Identify which cell holds the provided text, then report its [X, Y] central coordinate. 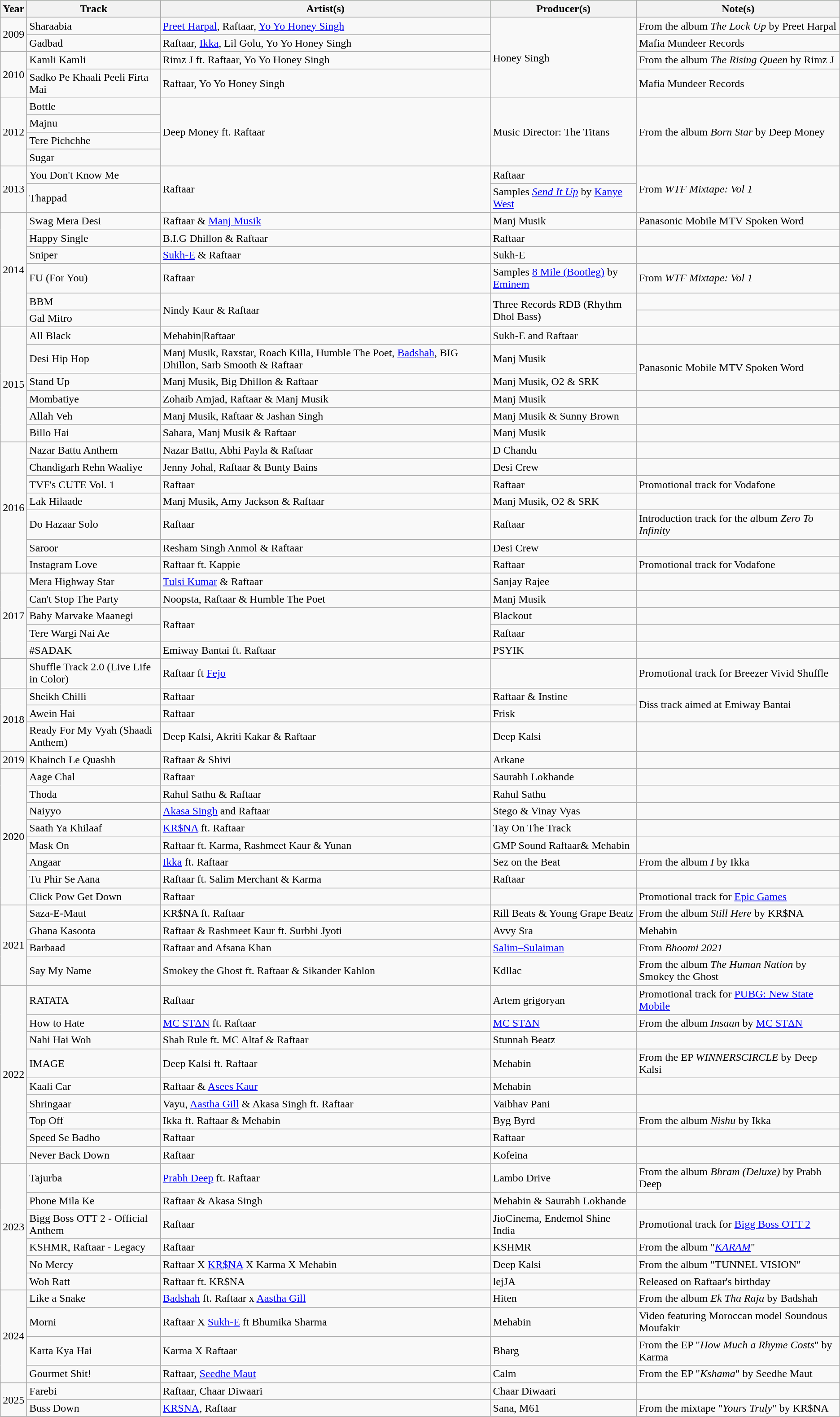
Gadbad [93, 43]
Rahul Sathu [564, 794]
From the album "KARAM" [738, 1247]
Kdllac [564, 971]
Raftaar and Afsana Khan [325, 948]
Badshah ft. Raftaar x Aastha Gill [325, 1299]
Like a Snake [93, 1299]
Vayu, Aastha Gill & Akasa Singh ft. Raftaar [325, 1103]
Shah Rule ft. MC Altaf & Raftaar [325, 1040]
Chandigarh Rehn Waaliye [93, 467]
Tu Phir Se Aana [93, 879]
Nazar Battu Anthem [93, 450]
Karta Kya Hai [93, 1351]
Rimz J ft. Raftaar, Yo Yo Honey Singh [325, 60]
Note(s) [738, 9]
Speed Se Badho [93, 1137]
Prabh Deep ft. Raftaar [325, 1178]
Mask On [93, 845]
Can't Stop The Party [93, 599]
Hiten [564, 1299]
Kofeina [564, 1155]
Barbaad [93, 948]
Tajurba [93, 1178]
Billo Hai [93, 433]
2018 [13, 720]
How to Hate [93, 1023]
Samples 8 Mile (Bootleg) by Eminem [564, 278]
Bigg Boss OTT 2 - Official Anthem [93, 1224]
2017 [13, 616]
Desi Hip Hop [93, 359]
Arkane [564, 760]
No Mercy [93, 1264]
Saroor [93, 548]
Promotional track for Breezer Vivid Shuffle [738, 673]
Awein Hai [93, 713]
From the album Bhram (Deluxe) by Prabh Deep [738, 1178]
Introduction track for the album Zero To Infinity [738, 524]
Raftaar & Akasa Singh [325, 1201]
Noopsta, Raftaar & Humble The Poet [325, 599]
GMP Sound Raftaar& Mehabin [564, 845]
From the album The Lock Up by Preet Harpal [738, 26]
Stand Up [93, 382]
Manj Musik & Sunny Brown [564, 416]
Raftaar ft. KR$NA [325, 1281]
Saath Ya Khilaaf [93, 828]
Rill Beats & Young Grape Beatz [564, 914]
#SADAK [93, 650]
Shuffle Track 2.0 (Live Life in Color) [93, 673]
From the album I by Ikka [738, 862]
From the EP "Kshama" by Seedhe Maut [738, 1374]
From the album "TUNNEL VISION" [738, 1264]
MC STΔN ft. Raftaar [325, 1023]
Byg Byrd [564, 1120]
Vaibhav Pani [564, 1103]
Kaali Car [93, 1086]
2015 [13, 384]
From the album Born Star by Deep Money [738, 132]
Bottle [93, 106]
Raftaar, Chaar Diwaari [325, 1391]
Nahi Hai Woh [93, 1040]
Emiway Bantai ft. Raftaar [325, 650]
Manj Musik, Big Dhillon & Raftaar [325, 382]
Raftaar & Shivi [325, 760]
Raftaar ft. Karma, Rashmeet Kaur & Yunan [325, 845]
Year [13, 9]
Released on Raftaar's birthday [738, 1281]
Diss track aimed at Emiway Bantai [738, 705]
Avvy Sra [564, 931]
RATATA [93, 1000]
Video featuring Moroccan model Soundous Moufakir [738, 1322]
Akasa Singh and Raftaar [325, 811]
Stunnah Beatz [564, 1040]
Artist(s) [325, 9]
Woh Ratt [93, 1281]
Instagram Love [93, 565]
Angaar [93, 862]
Producer(s) [564, 9]
Majnu [93, 123]
Tulsi Kumar & Raftaar [325, 582]
Manj Musik, Raftaar & Jashan Singh [325, 416]
Click Pow Get Down [93, 897]
2023 [13, 1227]
Preet Harpal, Raftaar, Yo Yo Honey Singh [325, 26]
Buss Down [93, 1408]
2022 [13, 1074]
Thappad [93, 197]
Khainch Le Quashh [93, 760]
Naiyyo [93, 811]
Sniper [93, 255]
Sukh-E and Raftaar [564, 336]
Sugar [93, 157]
FU (For You) [93, 278]
2013 [13, 189]
From the album Still Here by KR$NA [738, 914]
Promotional track for Epic Games [738, 897]
TVF's CUTE Vol. 1 [93, 484]
Lambo Drive [564, 1178]
Nindy Kaur & Raftaar [325, 310]
Gourmet Shit! [93, 1374]
Sanjay Rajee [564, 582]
Top Off [93, 1120]
Calm [564, 1374]
Raftaar & Asees Kaur [325, 1086]
D Chandu [564, 450]
Track [93, 9]
Raftaar & Manj Musik [325, 221]
From the album Insaan by MC STΔN [738, 1023]
Raftaar ft. Salim Merchant & Karma [325, 879]
Mombatiye [93, 399]
Jenny Johal, Raftaar & Bunty Bains [325, 467]
From the album Ek Tha Raja by Badshah [738, 1299]
Happy Single [93, 238]
Sheikh Chilli [93, 696]
Three Records RDB (Rhythm Dhol Bass) [564, 310]
Lak Hilaade [93, 501]
Sez on the Beat [564, 862]
KSHMR [564, 1247]
Never Back Down [93, 1155]
2025 [13, 1400]
2012 [13, 132]
Tay On The Track [564, 828]
Sharaabia [93, 26]
PSYIK [564, 650]
Stego & Vinay Vyas [564, 811]
Ready For My Vyah (Shaadi Anthem) [93, 737]
Raftaar, Yo Yo Honey Singh [325, 83]
Ikka ft. Raftaar & Mehabin [325, 1120]
2019 [13, 760]
2024 [13, 1336]
From the album The Human Nation by Smokey the Ghost [738, 971]
BBM [93, 302]
Sadko Pe Khaali Peeli Firta Mai [93, 83]
Say My Name [93, 971]
From the EP WINNERSCIRCLE by Deep Kalsi [738, 1063]
Swag Mera Desi [93, 221]
IMAGE [93, 1063]
Raftaar ft Fejo [325, 673]
Nazar Battu, Abhi Payla & Raftaar [325, 450]
Morni [93, 1322]
From Bhoomi 2021 [738, 948]
Raftaar X Sukh-E ft Bhumika Sharma [325, 1322]
lejJA [564, 1281]
Sana, M61 [564, 1408]
Mehabin & Saurabh Lokhande [564, 1201]
KSHMR, Raftaar - Legacy [93, 1247]
2020 [13, 836]
Promotional track for PUBG: New State Mobile [738, 1000]
Zohaib Amjad, Raftaar & Manj Musik [325, 399]
Thoda [93, 794]
Artem grigoryan [564, 1000]
Allah Veh [93, 416]
Farebi [93, 1391]
Aage Chal [93, 777]
Raftaar X KR$NA X Karma X Mehabin [325, 1264]
Sukh-E & Raftaar [325, 255]
From the mixtape "Yours Truly" by KR$NA [738, 1408]
All Black [93, 336]
Honey Singh [564, 57]
Raftaar, Seedhe Maut [325, 1374]
2009 [13, 35]
Saza-E-Maut [93, 914]
Bharg [564, 1351]
Sukh-E [564, 255]
Shringaar [93, 1103]
Phone Mila Ke [93, 1201]
Sahara, Manj Musik & Raftaar [325, 433]
From the EP "How Much a Rhyme Costs" by Karma [738, 1351]
Ikka ft. Raftaar [325, 862]
Gal Mitro [93, 319]
Samples Send It Up by Kanye West [564, 197]
Raftaar & Instine [564, 696]
Tere Wargi Nai Ae [93, 633]
Raftaar, Ikka, Lil Golu, Yo Yo Honey Singh [325, 43]
2021 [13, 945]
2014 [13, 269]
Mera Highway Star [93, 582]
Promotional track for Bigg Boss OTT 2 [738, 1224]
Music Director: The Titans [564, 132]
2016 [13, 507]
Blackout [564, 616]
You Don't Know Me [93, 175]
Manj Musik, Raxstar, Roach Killa, Humble The Poet, Badshah, BIG Dhillon, Sarb Smooth & Raftaar [325, 359]
Deep Kalsi ft. Raftaar [325, 1063]
Mehabin|Raftaar [325, 336]
Smokey the Ghost ft. Raftaar & Sikander Kahlon [325, 971]
Resham Singh Anmol & Raftaar [325, 548]
Deep Money ft. Raftaar [325, 132]
Ghana Kasoota [93, 931]
KRSNA, Raftaar [325, 1408]
Karma X Raftaar [325, 1351]
Manj Musik, Amy Jackson & Raftaar [325, 501]
Raftaar ft. Kappie [325, 565]
Saurabh Lokhande [564, 777]
Chaar Diwaari [564, 1391]
Kamli Kamli [93, 60]
Rahul Sathu & Raftaar [325, 794]
B.I.G Dhillon & Raftaar [325, 238]
MC STΔN [564, 1023]
Tere Pichchhe [93, 140]
From the album Nishu by Ikka [738, 1120]
Deep Kalsi, Akriti Kakar & Raftaar [325, 737]
JioCinema, Endemol Shine India [564, 1224]
Frisk [564, 713]
Baby Marvake Maanegi [93, 616]
Do Hazaar Solo [93, 524]
Salim–Sulaiman [564, 948]
Raftaar & Rashmeet Kaur ft. Surbhi Jyoti [325, 931]
2010 [13, 74]
From the album The Rising Queen by Rimz J [738, 60]
